Return the (X, Y) coordinate for the center point of the cell that contains the specified text.  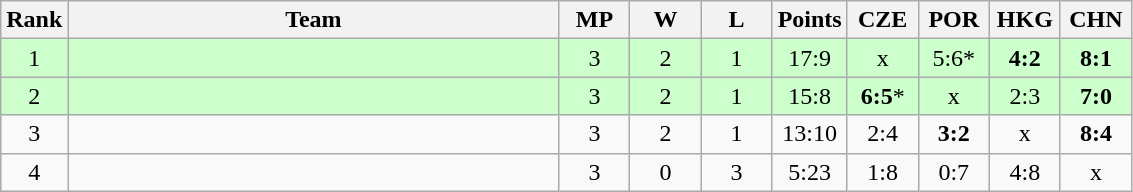
4:2 (1024, 58)
8:1 (1096, 58)
HKG (1024, 20)
CZE (882, 20)
MP (594, 20)
4 (34, 172)
5:6* (954, 58)
Points (810, 20)
5:23 (810, 172)
Rank (34, 20)
CHN (1096, 20)
4:8 (1024, 172)
2:3 (1024, 96)
13:10 (810, 134)
W (666, 20)
POR (954, 20)
8:4 (1096, 134)
1:8 (882, 172)
7:0 (1096, 96)
17:9 (810, 58)
Team (314, 20)
6:5* (882, 96)
L (736, 20)
3:2 (954, 134)
2:4 (882, 134)
15:8 (810, 96)
0 (666, 172)
0:7 (954, 172)
